Return (X, Y) of the center of cell containing provided text 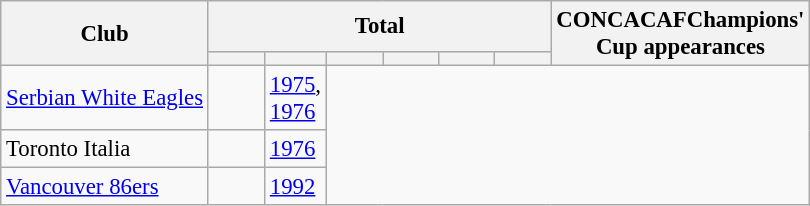
Vancouver 86ers (105, 187)
1975, 1976 (295, 98)
Serbian White Eagles (105, 98)
Toronto Italia (105, 149)
1976 (295, 149)
CONCACAFChampions' Cup appearances (680, 34)
Total (380, 26)
Club (105, 34)
1992 (295, 187)
